Determine the [X, Y] coordinate at the center of the cell enclosing the given text.  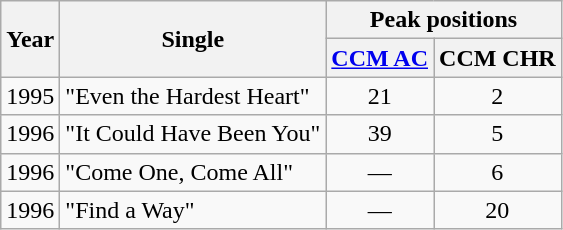
"Find a Way" [193, 210]
Peak positions [444, 20]
5 [498, 134]
Single [193, 39]
Year [30, 39]
1995 [30, 96]
39 [380, 134]
21 [380, 96]
20 [498, 210]
2 [498, 96]
"It Could Have Been You" [193, 134]
CCM CHR [498, 58]
6 [498, 172]
"Even the Hardest Heart" [193, 96]
"Come One, Come All" [193, 172]
CCM AC [380, 58]
